Return the [X, Y] coordinate for the center point of the cell that contains the specified text.  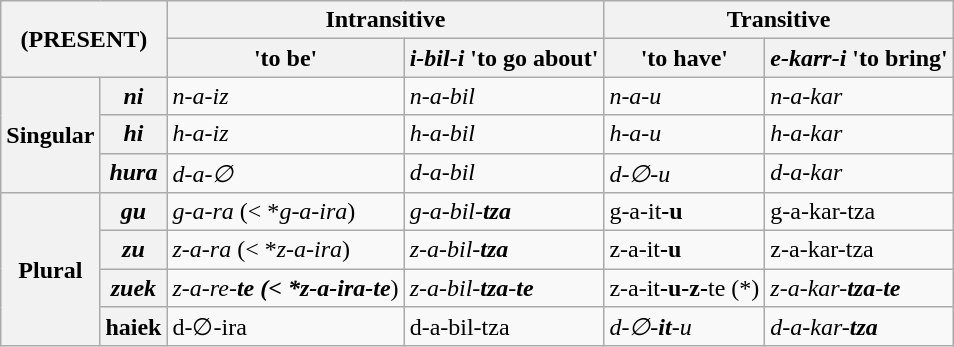
n-a-iz [286, 96]
d-a-kar [859, 173]
n-a-u [684, 96]
gu [134, 212]
z-a-bil-tza [504, 250]
z-a-it-u-z-te (*) [684, 288]
d-∅-u [684, 173]
n-a-kar [859, 96]
zu [134, 250]
h-a-kar [859, 134]
z-a-kar-tza-te [859, 288]
'to have' [684, 58]
zuek [134, 288]
g-a-bil-tza [504, 212]
hi [134, 134]
'to be' [286, 58]
(PRESENT) [84, 39]
d-∅-it-u [684, 327]
d-a-kar-tza [859, 327]
d-a-bil-tza [504, 327]
Plural [50, 270]
Transitive [778, 20]
d-a-bil [504, 173]
i-bil-i 'to go about' [504, 58]
hura [134, 173]
h-a-u [684, 134]
h-a-iz [286, 134]
Intransitive [386, 20]
h-a-bil [504, 134]
g-a-it-u [684, 212]
z-a-ra (< *z-a-ira) [286, 250]
g-a-kar-tza [859, 212]
z-a-re-te (< *z-a-ira-te) [286, 288]
z-a-it-u [684, 250]
z-a-kar-tza [859, 250]
z-a-bil-tza-te [504, 288]
ni [134, 96]
haiek [134, 327]
Singular [50, 135]
d-∅-ira [286, 327]
d-a-∅ [286, 173]
g-a-ra (< *g-a-ira) [286, 212]
n-a-bil [504, 96]
e-karr-i 'to bring' [859, 58]
